Return (x, y) of the center of cell containing provided text 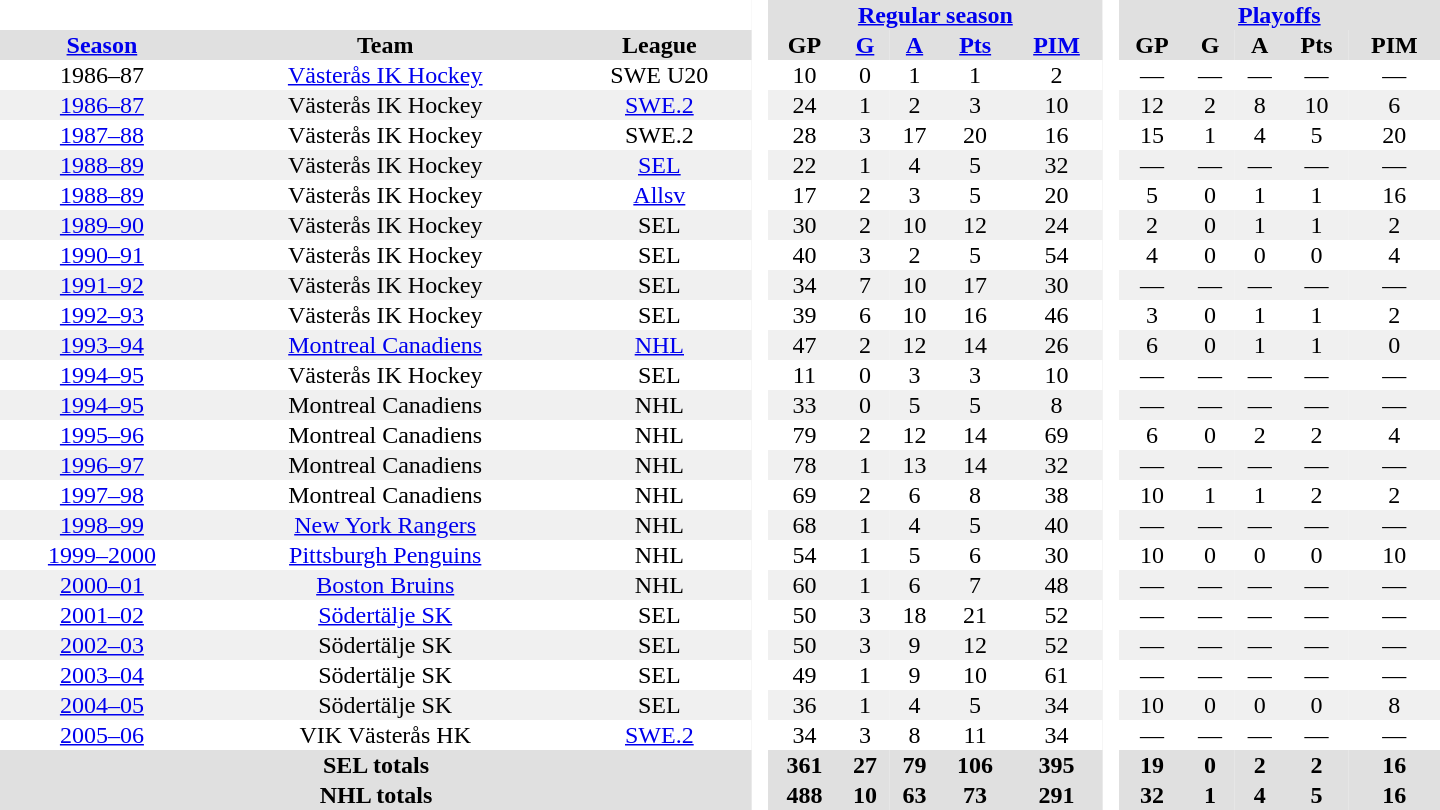
1997–98 (102, 495)
1993–94 (102, 345)
488 (805, 795)
33 (805, 405)
13 (915, 465)
1990–91 (102, 255)
395 (1056, 765)
2001–02 (102, 615)
1991–92 (102, 285)
47 (805, 345)
Regular season (936, 15)
68 (805, 525)
League (660, 45)
2005–06 (102, 735)
Playoffs (1280, 15)
291 (1056, 795)
1987–88 (102, 135)
New York Rangers (386, 525)
2000–01 (102, 585)
63 (915, 795)
22 (805, 165)
26 (1056, 345)
361 (805, 765)
61 (1056, 675)
78 (805, 465)
1999–2000 (102, 555)
2003–04 (102, 675)
48 (1056, 585)
SEL totals (376, 765)
39 (805, 315)
60 (805, 585)
1989–90 (102, 225)
2004–05 (102, 705)
1998–99 (102, 525)
38 (1056, 495)
28 (805, 135)
SWE U20 (660, 75)
Boston Bruins (386, 585)
1992–93 (102, 315)
21 (975, 615)
49 (805, 675)
18 (915, 615)
1996–97 (102, 465)
Team (386, 45)
73 (975, 795)
36 (805, 705)
19 (1152, 765)
46 (1056, 315)
NHL totals (376, 795)
1995–96 (102, 435)
2002–03 (102, 645)
Season (102, 45)
Pittsburgh Penguins (386, 555)
15 (1152, 135)
27 (865, 765)
106 (975, 765)
VIK Västerås HK (386, 735)
Allsv (660, 195)
